From the cell containing the given text, extract its center point as [X, Y] coordinate. 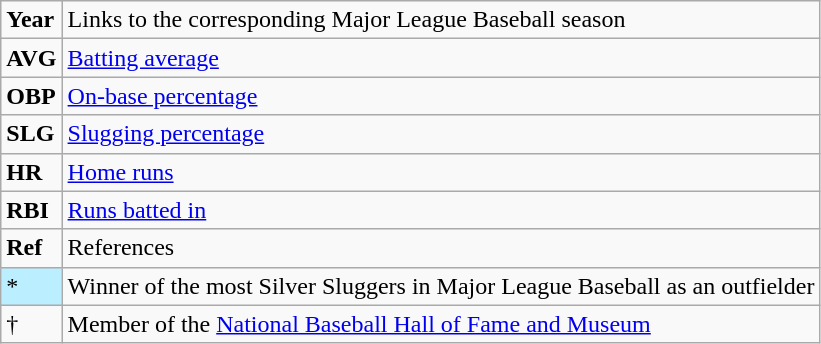
Runs batted in [441, 210]
Year [32, 20]
OBP [32, 96]
Batting average [441, 58]
Member of the National Baseball Hall of Fame and Museum [441, 324]
* [32, 286]
On-base percentage [441, 96]
† [32, 324]
HR [32, 172]
References [441, 248]
Home runs [441, 172]
Ref [32, 248]
AVG [32, 58]
Slugging percentage [441, 134]
Winner of the most Silver Sluggers in Major League Baseball as an outfielder [441, 286]
Links to the corresponding Major League Baseball season [441, 20]
SLG [32, 134]
RBI [32, 210]
